Capture the cell that displays the provided text and extract its [x, y] central coordinate. 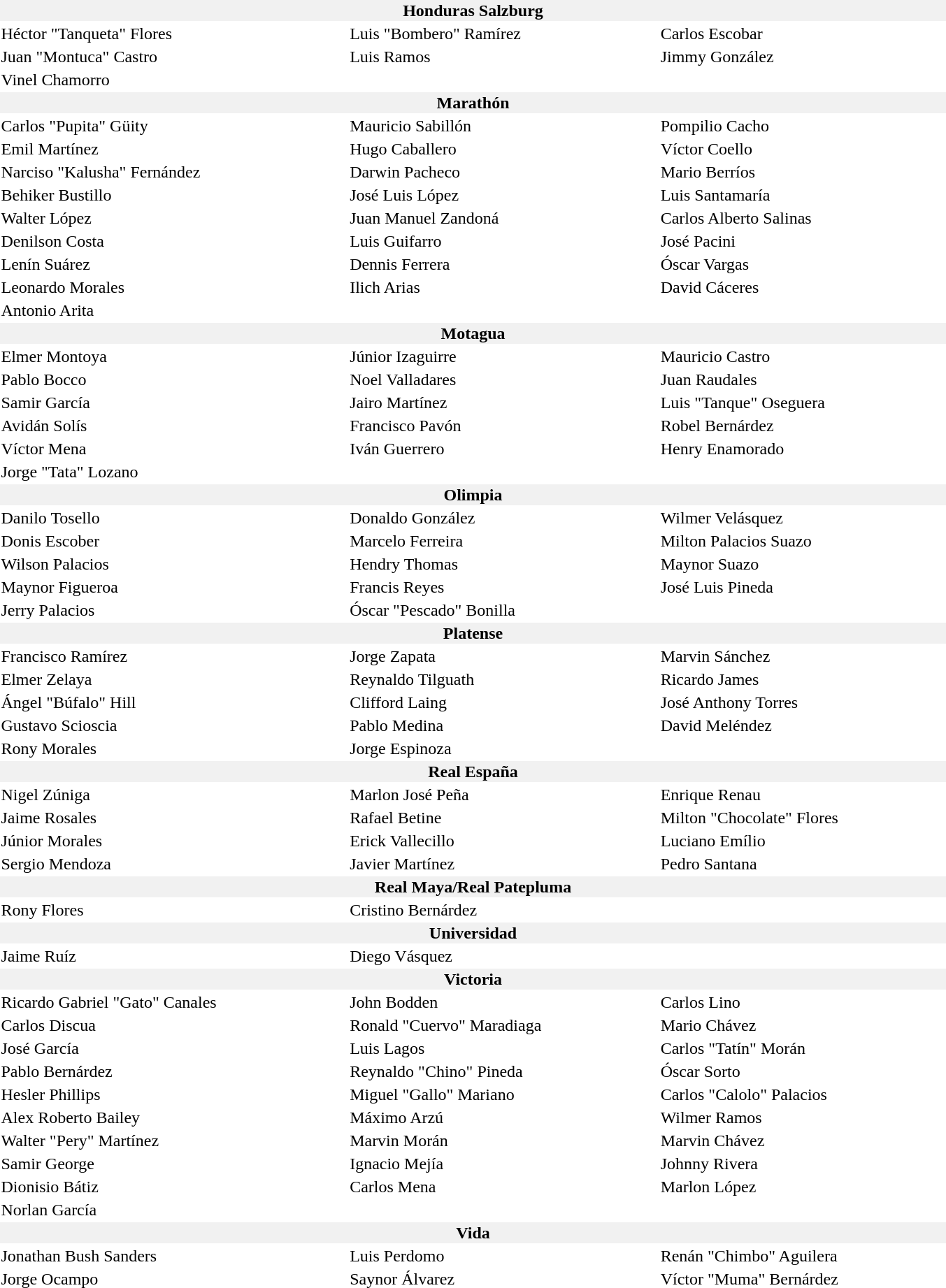
Motagua [473, 333]
Juan Manuel Zandoná [503, 218]
Carlos Lino [803, 1002]
Luis Lagos [503, 1048]
Marvin Chávez [803, 1141]
Pompilio Cacho [803, 126]
Victoria [473, 979]
Luciano Emílio [803, 841]
Ricardo Gabriel "Gato" Canales [173, 1002]
Víctor Coello [803, 149]
Jairo Martínez [503, 403]
Mario Berríos [803, 172]
Luis Guifarro [503, 241]
Samir George [173, 1164]
Hesler Phillips [173, 1094]
Jaime Ruíz [173, 956]
Dennis Ferrera [503, 264]
Iván Guerrero [503, 449]
Jorge "Tata" Lozano [173, 472]
Vinel Chamorro [173, 80]
Diego Vásquez [503, 956]
Norlan García [173, 1210]
Reynaldo "Chino" Pineda [503, 1071]
Ignacio Mejía [503, 1164]
Renán "Chimbo" Aguilera [803, 1256]
Clifford Laing [503, 702]
José García [173, 1048]
Walter López [173, 218]
Luis Santamaría [803, 195]
Jorge Espinoza [503, 748]
Samir García [173, 403]
Ángel "Búfalo" Hill [173, 702]
Miguel "Gallo" Mariano [503, 1094]
Darwin Pacheco [503, 172]
Marlon López [803, 1187]
Vida [473, 1233]
Olimpia [473, 495]
Nigel Zúniga [173, 795]
Carlos Escobar [803, 34]
Maynor Suazo [803, 564]
Jaime Rosales [173, 818]
Carlos "Tatín" Morán [803, 1048]
Óscar "Pescado" Bonilla [503, 610]
Mario Chávez [803, 1025]
Juan Raudales [803, 379]
Juan "Montuca" Castro [173, 57]
Wilmer Ramos [803, 1117]
Francis Reyes [503, 587]
Henry Enamorado [803, 449]
Gustavo Scioscia [173, 725]
Jerry Palacios [173, 610]
Carlos "Pupita" Güity [173, 126]
Antonio Arita [173, 310]
Johnny Rivera [803, 1164]
Ilich Arias [503, 287]
Francisco Pavón [503, 426]
Pablo Bocco [173, 379]
Noel Valladares [503, 379]
Emil Martínez [173, 149]
Marcelo Ferreira [503, 541]
Wilson Palacios [173, 564]
Denilson Costa [173, 241]
Hendry Thomas [503, 564]
Carlos Alberto Salinas [803, 218]
Elmer Montoya [173, 356]
Hugo Caballero [503, 149]
José Pacini [803, 241]
Luis Perdomo [503, 1256]
Sergio Mendoza [173, 864]
Real Maya/Real Patepluma [473, 887]
Cristino Bernárdez [503, 910]
Walter "Pery" Martínez [173, 1141]
Carlos Mena [503, 1187]
Luis "Tanque" Oseguera [803, 403]
Jimmy González [803, 57]
Honduras Salzburg [473, 10]
Donaldo González [503, 518]
Elmer Zelaya [173, 679]
Jonathan Bush Sanders [173, 1256]
Ricardo James [803, 679]
Víctor Mena [173, 449]
Óscar Sorto [803, 1071]
Luis Ramos [503, 57]
Lenín Suárez [173, 264]
Júnior Izaguirre [503, 356]
Carlos "Calolo" Palacios [803, 1094]
Marathón [473, 103]
Enrique Renau [803, 795]
Rafael Betine [503, 818]
Universidad [473, 933]
Donis Escober [173, 541]
John Bodden [503, 1002]
David Cáceres [803, 287]
Narciso "Kalusha" Fernández [173, 172]
Máximo Arzú [503, 1117]
Ronald "Cuervo" Maradiaga [503, 1025]
Avidán Solís [173, 426]
Pablo Bernárdez [173, 1071]
Robel Bernárdez [803, 426]
Platense [473, 633]
Reynaldo Tilguath [503, 679]
Wilmer Velásquez [803, 518]
Marvin Sánchez [803, 656]
Behiker Bustillo [173, 195]
Dionisio Bátiz [173, 1187]
Marlon José Peña [503, 795]
Rony Morales [173, 748]
Héctor "Tanqueta" Flores [173, 34]
Pablo Medina [503, 725]
Marvin Morán [503, 1141]
David Meléndez [803, 725]
Óscar Vargas [803, 264]
Luis "Bombero" Ramírez [503, 34]
Alex Roberto Bailey [173, 1117]
Mauricio Castro [803, 356]
José Luis López [503, 195]
Leonardo Morales [173, 287]
Erick Vallecillo [503, 841]
José Luis Pineda [803, 587]
José Anthony Torres [803, 702]
Mauricio Sabillón [503, 126]
Jorge Zapata [503, 656]
Pedro Santana [803, 864]
Milton "Chocolate" Flores [803, 818]
Júnior Morales [173, 841]
Maynor Figueroa [173, 587]
Francisco Ramírez [173, 656]
Rony Flores [173, 910]
Javier Martínez [503, 864]
Danilo Tosello [173, 518]
Real España [473, 772]
Milton Palacios Suazo [803, 541]
Carlos Discua [173, 1025]
